Detect which cell encompasses the target text, then output its [x, y] center coordinate. 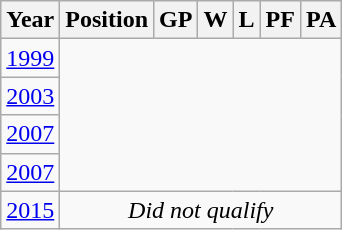
2003 [30, 96]
Did not qualify [201, 210]
1999 [30, 58]
GP [176, 20]
Position [107, 20]
L [246, 20]
Year [30, 20]
2015 [30, 210]
PA [320, 20]
W [216, 20]
PF [280, 20]
